For the text-containing cell, return its midpoint in (X, Y) coordinate format. 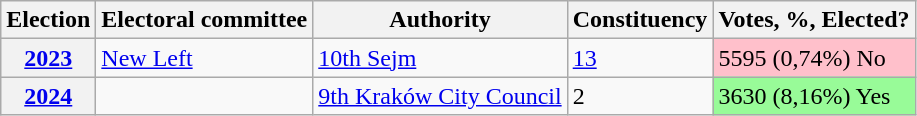
13 (640, 58)
Election (48, 20)
2024 (48, 96)
9th Kraków City Council (440, 96)
Constituency (640, 20)
2023 (48, 58)
10th Sejm (440, 58)
Electoral committee (204, 20)
Authority (440, 20)
New Left (204, 58)
2 (640, 96)
Votes, %, Elected? (814, 20)
3630 (8,16%) Yes (814, 96)
5595 (0,74%) No (814, 58)
